Return the [X, Y] coordinate for the center point of the cell that contains the specified text.  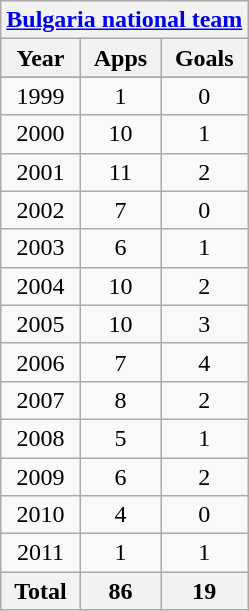
2000 [40, 134]
2008 [40, 438]
Bulgaria national team [124, 20]
Apps [120, 58]
2003 [40, 248]
Year [40, 58]
19 [204, 591]
1999 [40, 96]
2011 [40, 553]
2001 [40, 172]
Goals [204, 58]
8 [120, 400]
2005 [40, 324]
11 [120, 172]
Total [40, 591]
2004 [40, 286]
3 [204, 324]
2006 [40, 362]
86 [120, 591]
2007 [40, 400]
5 [120, 438]
2002 [40, 210]
2010 [40, 515]
2009 [40, 477]
